Return (x, y) of the center of cell containing provided text 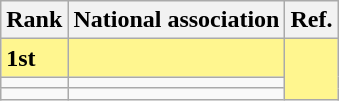
Ref. (312, 20)
Rank (34, 20)
National association (176, 20)
1st (34, 58)
